Pinpoint the cell where the given text exists, returning its [x, y] midpoint coordinate. 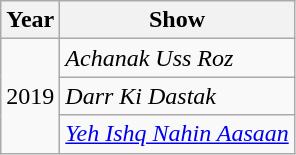
Achanak Uss Roz [177, 58]
Darr Ki Dastak [177, 96]
Show [177, 20]
Yeh Ishq Nahin Aasaan [177, 134]
Year [30, 20]
2019 [30, 96]
